Provide the (x, y) coordinate of the cell's center where the given text is located.  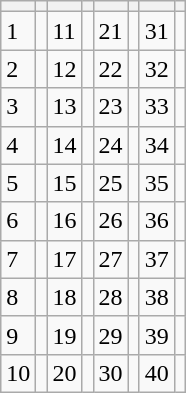
5 (18, 183)
8 (18, 297)
9 (18, 335)
24 (110, 145)
27 (110, 259)
33 (156, 107)
4 (18, 145)
40 (156, 373)
20 (64, 373)
3 (18, 107)
1 (18, 31)
7 (18, 259)
28 (110, 297)
23 (110, 107)
11 (64, 31)
16 (64, 221)
10 (18, 373)
2 (18, 69)
26 (110, 221)
38 (156, 297)
36 (156, 221)
6 (18, 221)
39 (156, 335)
22 (110, 69)
37 (156, 259)
25 (110, 183)
30 (110, 373)
13 (64, 107)
32 (156, 69)
35 (156, 183)
19 (64, 335)
34 (156, 145)
29 (110, 335)
31 (156, 31)
12 (64, 69)
14 (64, 145)
18 (64, 297)
17 (64, 259)
15 (64, 183)
21 (110, 31)
